Search for the cell housing the specified text and yield its (x, y) center coordinate. 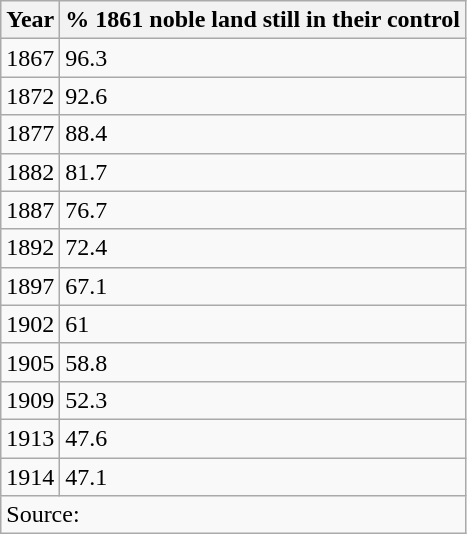
92.6 (263, 96)
1882 (30, 172)
47.6 (263, 438)
1913 (30, 438)
1909 (30, 400)
Year (30, 20)
1877 (30, 134)
61 (263, 324)
1905 (30, 362)
52.3 (263, 400)
1872 (30, 96)
47.1 (263, 477)
96.3 (263, 58)
67.1 (263, 286)
Source: (234, 515)
58.8 (263, 362)
1892 (30, 248)
1914 (30, 477)
1887 (30, 210)
1897 (30, 286)
1867 (30, 58)
1902 (30, 324)
76.7 (263, 210)
% 1861 noble land still in their control (263, 20)
88.4 (263, 134)
81.7 (263, 172)
72.4 (263, 248)
